For the text-containing cell, return its midpoint in (x, y) coordinate format. 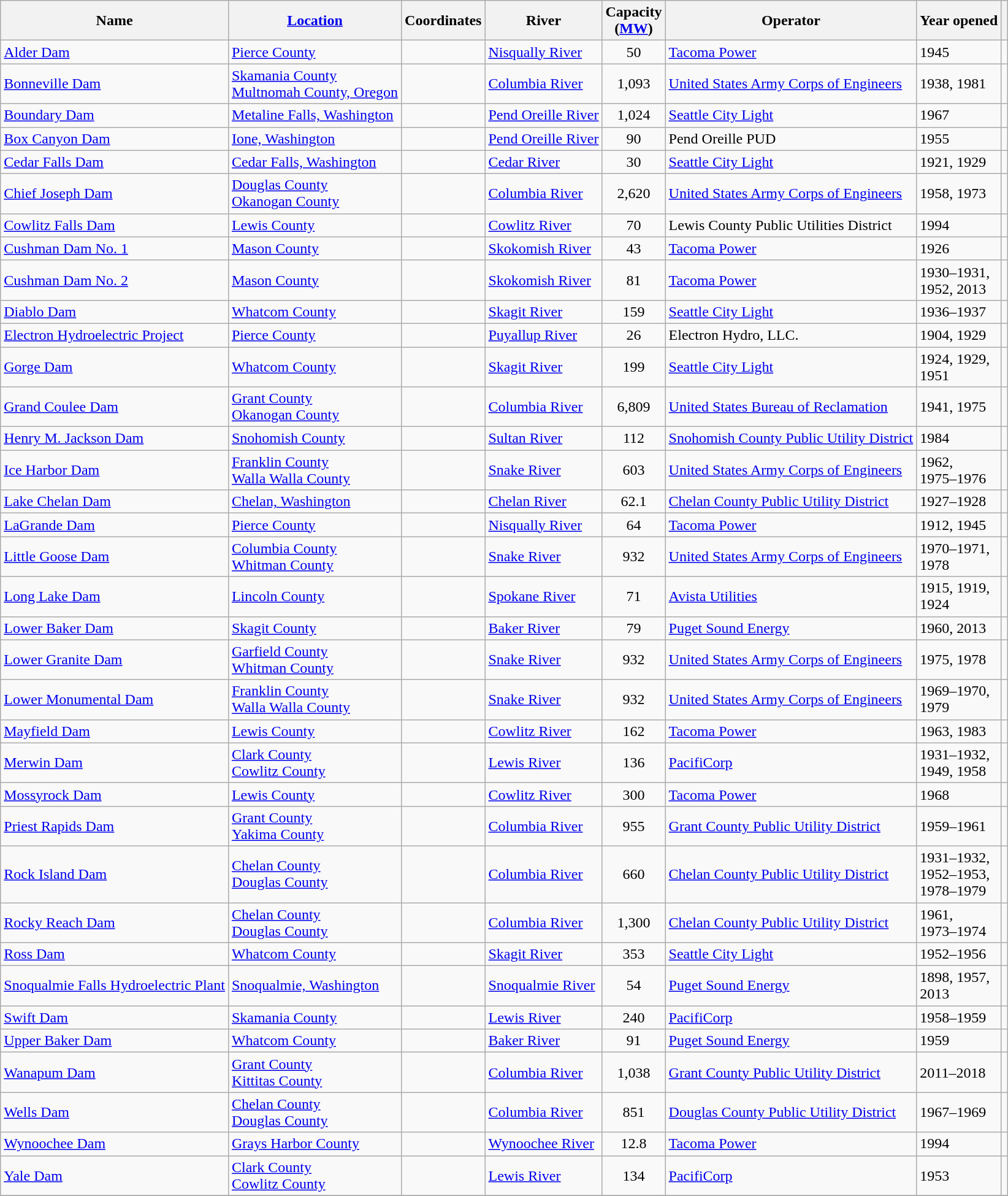
Lower Granite Dam (115, 660)
54 (634, 986)
1958, 1973 (959, 194)
Henry M. Jackson Dam (115, 439)
1969–1970,1979 (959, 699)
1968 (959, 794)
62.1 (634, 502)
134 (634, 1175)
Diablo Dam (115, 312)
Swift Dam (115, 1018)
Upper Baker Dam (115, 1041)
12.8 (634, 1144)
81 (634, 280)
Chelan River (543, 502)
Electron Hydro, LLC. (791, 335)
Location (315, 21)
1915, 1919,1924 (959, 596)
50 (634, 52)
6,809 (634, 407)
Cushman Dam No. 2 (115, 280)
136 (634, 763)
Mossyrock Dam (115, 794)
Spokane River (543, 596)
2,620 (634, 194)
1924, 1929,1951 (959, 367)
Snoqualmie River (543, 986)
Skagit County (315, 628)
Wanapum Dam (115, 1072)
1,300 (634, 922)
159 (634, 312)
43 (634, 248)
Lower Monumental Dam (115, 699)
Cedar River (543, 162)
1962,1975–1976 (959, 470)
Coordinates (443, 21)
1931–1932,1949, 1958 (959, 763)
162 (634, 731)
1927–1928 (959, 502)
353 (634, 954)
1912, 1945 (959, 525)
1970–1971,1978 (959, 557)
Cowlitz Falls Dam (115, 225)
Lower Baker Dam (115, 628)
Boundary Dam (115, 115)
Snohomish County (315, 439)
Snohomish County Public Utility District (791, 439)
Snoqualmie, Washington (315, 986)
240 (634, 1018)
Grand Coulee Dam (115, 407)
LaGrande Dam (115, 525)
Cushman Dam No. 1 (115, 248)
Chief Joseph Dam (115, 194)
1967 (959, 115)
Wynoochee Dam (115, 1144)
Grays Harbor County (315, 1144)
1961,1973–1974 (959, 922)
Grant CountyYakima County (315, 826)
26 (634, 335)
Lincoln County (315, 596)
79 (634, 628)
300 (634, 794)
Cedar Falls, Washington (315, 162)
1921, 1929 (959, 162)
Grant CountyOkanogan County (315, 407)
1963, 1983 (959, 731)
Cedar Falls Dam (115, 162)
1931–1932,1952–1953,1978–1979 (959, 874)
112 (634, 439)
Rock Island Dam (115, 874)
Metaline Falls, Washington (315, 115)
1,024 (634, 115)
Skamania CountyMultnomah County, Oregon (315, 83)
91 (634, 1041)
Little Goose Dam (115, 557)
Snoqualmie Falls Hydroelectric Plant (115, 986)
1904, 1929 (959, 335)
Garfield CountyWhitman County (315, 660)
Name (115, 21)
Sultan River (543, 439)
1898, 1957,2013 (959, 986)
Wells Dam (115, 1113)
Ice Harbor Dam (115, 470)
Year opened (959, 21)
1967–1969 (959, 1113)
199 (634, 367)
Avista Utilities (791, 596)
955 (634, 826)
Ione, Washington (315, 139)
Puyallup River (543, 335)
1930–1931,1952, 2013 (959, 280)
603 (634, 470)
Chelan, Washington (315, 502)
Ross Dam (115, 954)
Operator (791, 21)
1960, 2013 (959, 628)
Pend Oreille PUD (791, 139)
1,038 (634, 1072)
70 (634, 225)
Columbia CountyWhitman County (315, 557)
1953 (959, 1175)
2011–2018 (959, 1072)
1936–1937 (959, 312)
660 (634, 874)
71 (634, 596)
30 (634, 162)
1975, 1978 (959, 660)
Box Canyon Dam (115, 139)
1945 (959, 52)
Skamania County (315, 1018)
Yale Dam (115, 1175)
1984 (959, 439)
Rocky Reach Dam (115, 922)
United States Bureau of Reclamation (791, 407)
Long Lake Dam (115, 596)
Douglas County Public Utility District (791, 1113)
Douglas CountyOkanogan County (315, 194)
Gorge Dam (115, 367)
1959–1961 (959, 826)
1926 (959, 248)
1941, 1975 (959, 407)
64 (634, 525)
Lewis County Public Utilities District (791, 225)
90 (634, 139)
Wynoochee River (543, 1144)
Merwin Dam (115, 763)
1938, 1981 (959, 83)
851 (634, 1113)
Capacity(MW) (634, 21)
1955 (959, 139)
1958–1959 (959, 1018)
Priest Rapids Dam (115, 826)
1952–1956 (959, 954)
Mayfield Dam (115, 731)
1959 (959, 1041)
Lake Chelan Dam (115, 502)
Electron Hydroelectric Project (115, 335)
Alder Dam (115, 52)
Bonneville Dam (115, 83)
River (543, 21)
Grant CountyKittitas County (315, 1072)
1,093 (634, 83)
